Search for the cell housing the specified text and yield its (x, y) center coordinate. 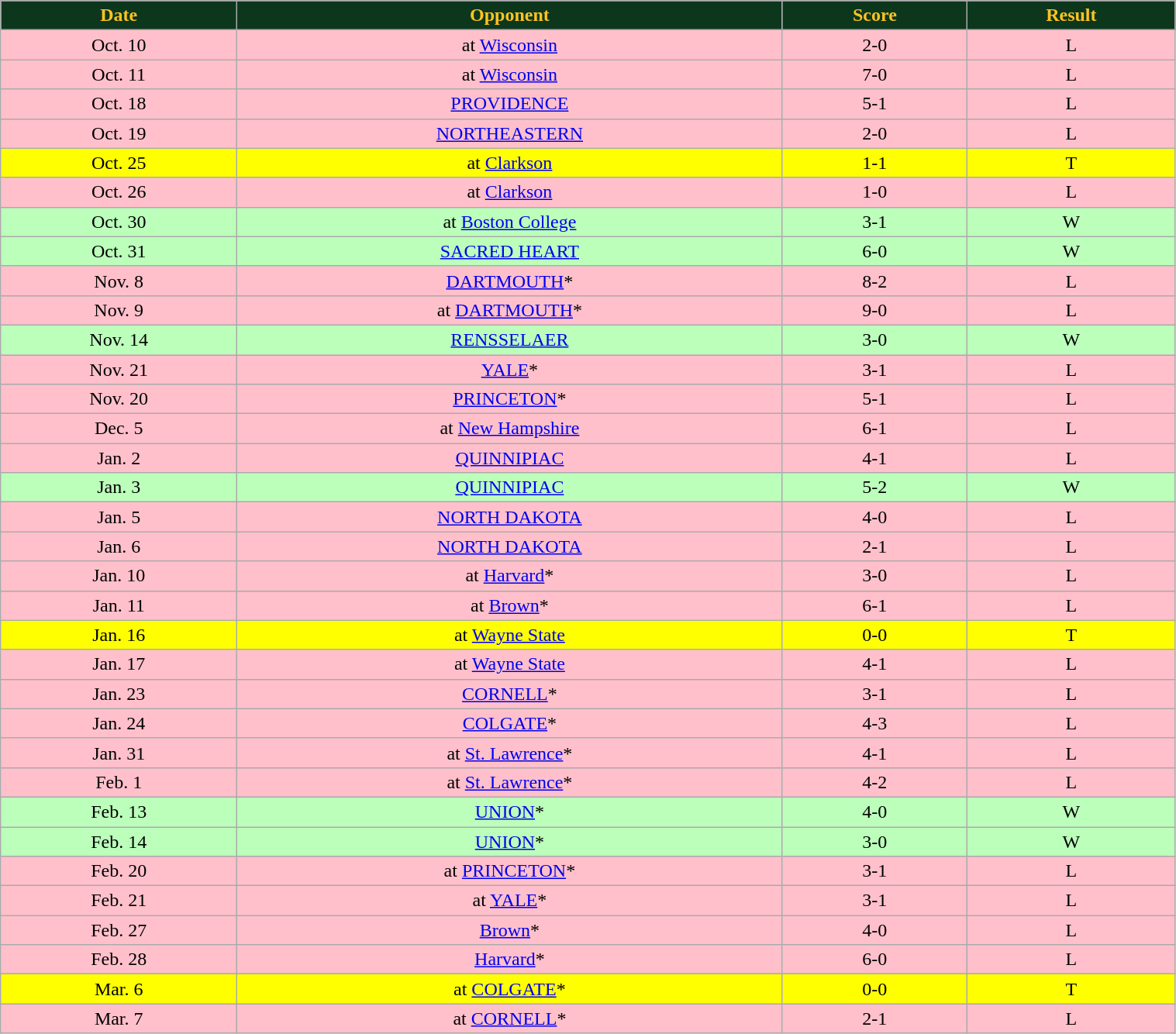
Oct. 25 (119, 163)
at CORNELL* (510, 1018)
Oct. 19 (119, 133)
Feb. 14 (119, 841)
1-1 (874, 163)
Harvard* (510, 960)
Opponent (510, 16)
Nov. 21 (119, 370)
at Harvard* (510, 576)
Oct. 10 (119, 45)
PRINCETON* (510, 399)
Date (119, 16)
Oct. 18 (119, 104)
Brown* (510, 930)
Nov. 14 (119, 339)
at PRINCETON* (510, 871)
COLGATE* (510, 723)
at Brown* (510, 605)
Feb. 1 (119, 782)
Jan. 17 (119, 664)
8-2 (874, 281)
Dec. 5 (119, 429)
7-0 (874, 74)
Result (1071, 16)
Jan. 6 (119, 546)
Nov. 20 (119, 399)
Nov. 9 (119, 310)
at DARTMOUTH* (510, 310)
Oct. 31 (119, 251)
Jan. 16 (119, 635)
Feb. 27 (119, 930)
Feb. 20 (119, 871)
Mar. 7 (119, 1018)
Oct. 11 (119, 74)
9-0 (874, 310)
NORTHEASTERN (510, 133)
Jan. 3 (119, 488)
Oct. 26 (119, 192)
Oct. 30 (119, 222)
at YALE* (510, 901)
Jan. 11 (119, 605)
at COLGATE* (510, 989)
Jan. 2 (119, 458)
Score (874, 16)
Feb. 28 (119, 960)
Jan. 10 (119, 576)
RENSSELAER (510, 339)
Jan. 23 (119, 694)
Jan. 5 (119, 517)
YALE* (510, 370)
PROVIDENCE (510, 104)
Mar. 6 (119, 989)
Feb. 21 (119, 901)
CORNELL* (510, 694)
Nov. 8 (119, 281)
4-3 (874, 723)
Jan. 24 (119, 723)
5-2 (874, 488)
at New Hampshire (510, 429)
SACRED HEART (510, 251)
1-0 (874, 192)
DARTMOUTH* (510, 281)
4-2 (874, 782)
at Boston College (510, 222)
Feb. 13 (119, 812)
Jan. 31 (119, 753)
